Return (X, Y) of the center of cell containing provided text 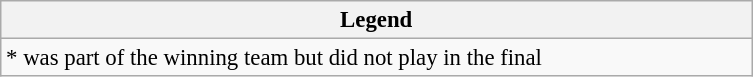
* was part of the winning team but did not play in the final (376, 58)
Legend (376, 20)
